Detect which cell encompasses the target text, then output its (X, Y) center coordinate. 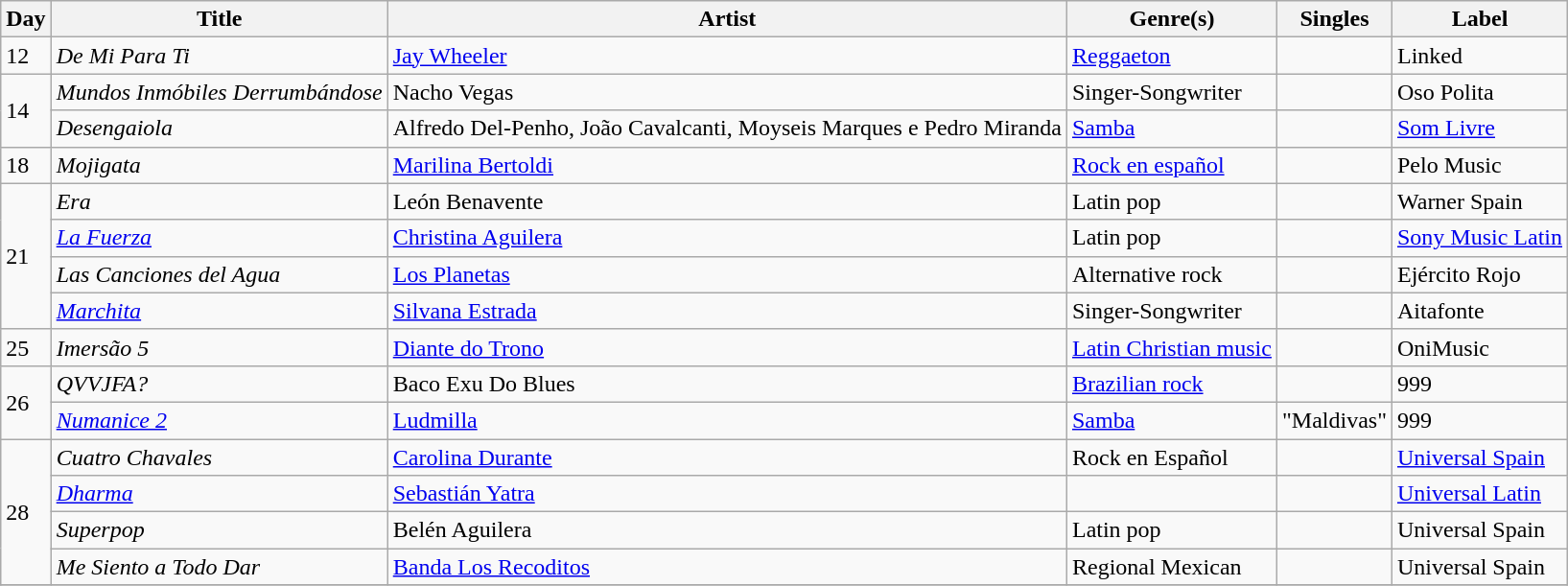
Mojigata (219, 165)
Ludmilla (727, 420)
Brazilian rock (1172, 384)
Warner Spain (1479, 201)
26 (26, 402)
Jay Wheeler (727, 56)
De Mi Para Ti (219, 56)
Linked (1479, 56)
Artist (727, 19)
Imersão 5 (219, 347)
Som Livre (1479, 129)
Superpop (219, 530)
Genre(s) (1172, 19)
Los Planetas (727, 274)
Ejército Rojo (1479, 274)
Desengaiola (219, 129)
Marchita (219, 311)
Baco Exu Do Blues (727, 384)
OniMusic (1479, 347)
Aitafonte (1479, 311)
Silvana Estrada (727, 311)
León Benavente (727, 201)
Latin Christian music (1172, 347)
Dharma (219, 494)
21 (26, 256)
Belén Aguilera (727, 530)
Carolina Durante (727, 457)
Banda Los Recoditos (727, 567)
Regional Mexican (1172, 567)
Title (219, 19)
Rock en español (1172, 165)
Las Canciones del Agua (219, 274)
Sebastián Yatra (727, 494)
Alternative rock (1172, 274)
Nacho Vegas (727, 92)
Alfredo Del-Penho, João Cavalcanti, Moyseis Marques e Pedro Miranda (727, 129)
Era (219, 201)
Diante do Trono (727, 347)
Label (1479, 19)
25 (26, 347)
14 (26, 110)
Rock en Español (1172, 457)
12 (26, 56)
Sony Music Latin (1479, 238)
Me Siento a Todo Dar (219, 567)
18 (26, 165)
Marilina Bertoldi (727, 165)
Mundos Inmóbiles Derrumbándose (219, 92)
Pelo Music (1479, 165)
Oso Polita (1479, 92)
Day (26, 19)
Numanice 2 (219, 420)
QVVJFA? (219, 384)
Universal Latin (1479, 494)
28 (26, 512)
Singles (1334, 19)
Cuatro Chavales (219, 457)
Reggaeton (1172, 56)
"Maldivas" (1334, 420)
La Fuerza (219, 238)
Christina Aguilera (727, 238)
